Find where the given text appears and provide that cell's center as [X, Y] coordinate. 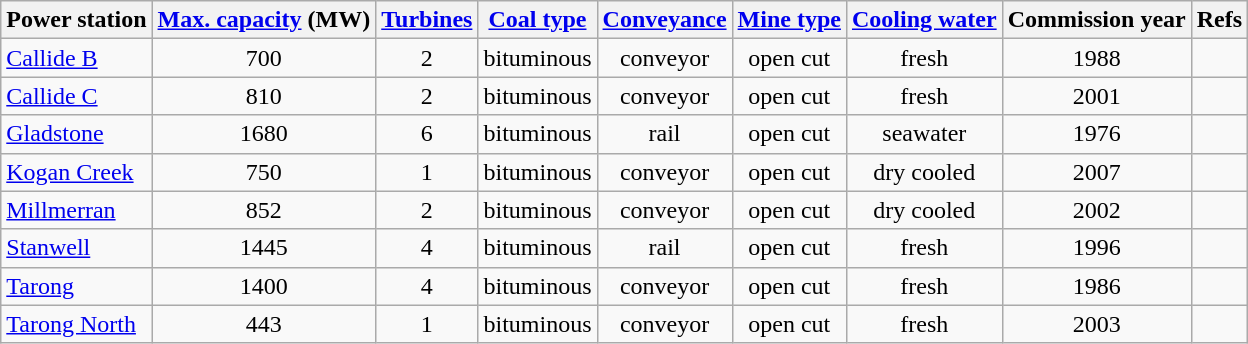
Commission year [1096, 20]
Refs [1219, 20]
seawater [924, 134]
Turbines [427, 20]
6 [427, 134]
1988 [1096, 58]
Callide B [76, 58]
Stanwell [76, 248]
443 [264, 324]
Callide C [76, 96]
1996 [1096, 248]
Power station [76, 20]
1986 [1096, 286]
Gladstone [76, 134]
Tarong [76, 286]
852 [264, 210]
750 [264, 172]
1445 [264, 248]
Kogan Creek [76, 172]
1400 [264, 286]
2003 [1096, 324]
Tarong North [76, 324]
1680 [264, 134]
Conveyance [664, 20]
Mine type [789, 20]
700 [264, 58]
Millmerran [76, 210]
810 [264, 96]
2002 [1096, 210]
Max. capacity (MW) [264, 20]
2001 [1096, 96]
Coal type [538, 20]
1976 [1096, 134]
Cooling water [924, 20]
2007 [1096, 172]
